Search for the cell housing the specified text and yield its [X, Y] center coordinate. 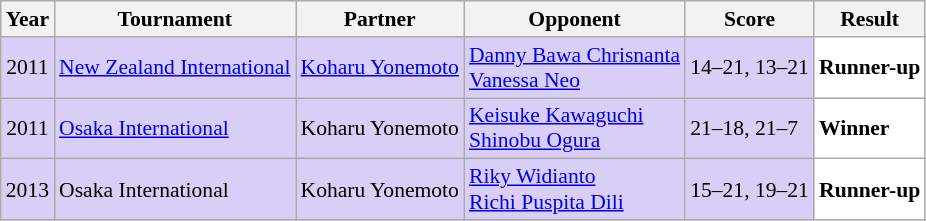
New Zealand International [174, 68]
Keisuke Kawaguchi Shinobu Ogura [574, 128]
Danny Bawa Chrisnanta Vanessa Neo [574, 68]
2013 [28, 190]
15–21, 19–21 [750, 190]
Score [750, 19]
Result [870, 19]
21–18, 21–7 [750, 128]
14–21, 13–21 [750, 68]
Year [28, 19]
Opponent [574, 19]
Tournament [174, 19]
Partner [380, 19]
Winner [870, 128]
Riky Widianto Richi Puspita Dili [574, 190]
